Find where the given text appears and provide that cell's center as (X, Y) coordinate. 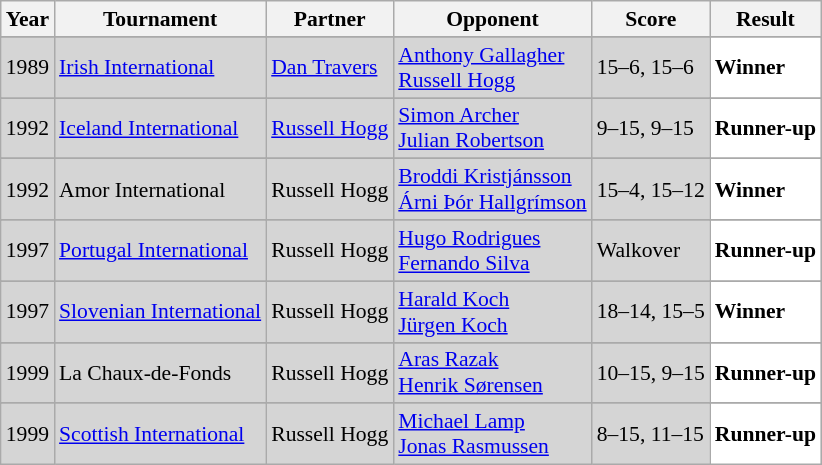
18–14, 15–5 (651, 312)
15–4, 15–12 (651, 190)
Score (651, 19)
Scottish International (160, 434)
Aras Razak Henrik Sørensen (492, 372)
Amor International (160, 190)
9–15, 9–15 (651, 128)
Iceland International (160, 128)
Anthony Gallagher Russell Hogg (492, 68)
Hugo Rodrigues Fernando Silva (492, 250)
Irish International (160, 68)
15–6, 15–6 (651, 68)
Simon Archer Julian Robertson (492, 128)
Walkover (651, 250)
Year (28, 19)
Partner (330, 19)
8–15, 11–15 (651, 434)
La Chaux-de-Fonds (160, 372)
Portugal International (160, 250)
Opponent (492, 19)
Slovenian International (160, 312)
Tournament (160, 19)
Michael Lamp Jonas Rasmussen (492, 434)
Broddi Kristjánsson Árni Þór Hallgrímson (492, 190)
Dan Travers (330, 68)
Result (766, 19)
1989 (28, 68)
Harald Koch Jürgen Koch (492, 312)
10–15, 9–15 (651, 372)
